Search for the cell housing the specified text and yield its [X, Y] center coordinate. 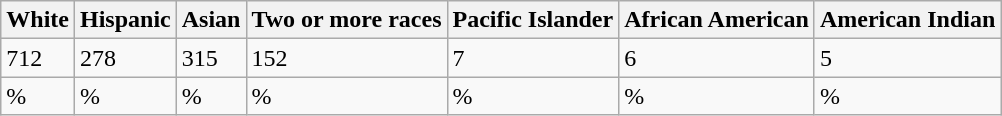
712 [38, 58]
278 [125, 58]
Pacific Islander [533, 20]
Hispanic [125, 20]
White [38, 20]
Two or more races [346, 20]
315 [211, 58]
7 [533, 58]
Asian [211, 20]
6 [717, 58]
American Indian [907, 20]
152 [346, 58]
African American [717, 20]
5 [907, 58]
